For the text-containing cell, return its midpoint in [x, y] coordinate format. 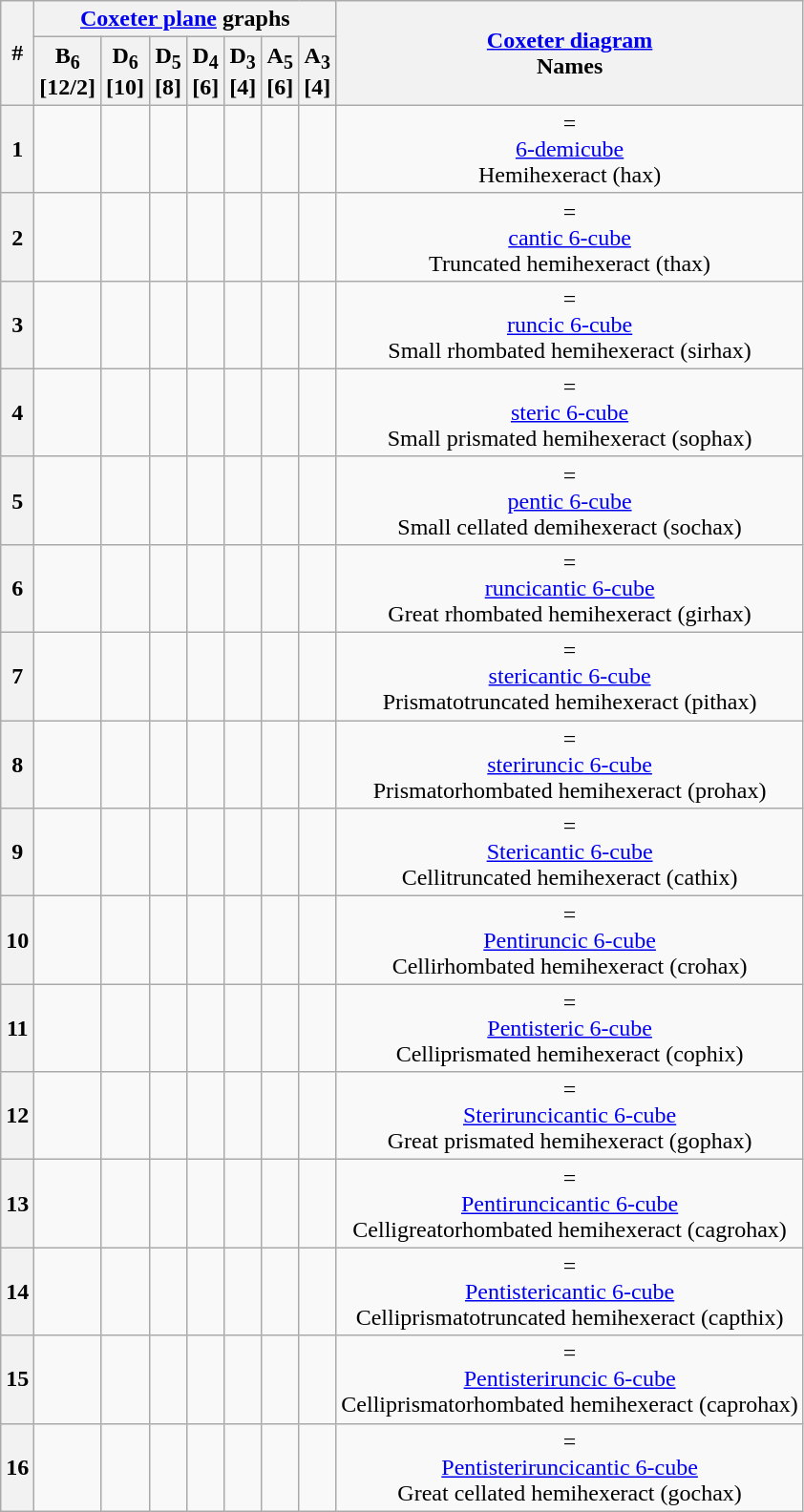
16 [17, 1467]
3 [17, 325]
D6[10] [126, 71]
= runcic 6-cubeSmall rhombated hemihexeract (sirhax) [570, 325]
= 6-demicubeHemihexeract (hax) [570, 149]
A3[4] [317, 71]
= Steriruncicantic 6-cubeGreat prismated hemihexeract (gophax) [570, 1116]
A5[6] [281, 71]
D3[4] [243, 71]
11 [17, 1028]
Coxeter diagramNames [570, 53]
= cantic 6-cubeTruncated hemihexeract (thax) [570, 237]
2 [17, 237]
14 [17, 1291]
= runcicantic 6-cubeGreat rhombated hemihexeract (girhax) [570, 588]
= steric 6-cubeSmall prismated hemihexeract (sophax) [570, 412]
# [17, 53]
= Pentiruncic 6-cubeCellirhombated hemihexeract (crohax) [570, 940]
15 [17, 1379]
= steriruncic 6-cubePrismatorhombated hemihexeract (prohax) [570, 765]
= Pentisteric 6-cubeCelliprismated hemihexeract (cophix) [570, 1028]
5 [17, 500]
8 [17, 765]
7 [17, 677]
= Pentiruncicantic 6-cubeCelligreatorhombated hemihexeract (cagrohax) [570, 1204]
10 [17, 940]
D4[6] [206, 71]
6 [17, 588]
= Pentisteriruncicantic 6-cubeGreat cellated hemihexeract (gochax) [570, 1467]
Coxeter plane graphs [185, 19]
= Pentistericantic 6-cubeCelliprismatotruncated hemihexeract (capthix) [570, 1291]
= pentic 6-cubeSmall cellated demihexeract (sochax) [570, 500]
4 [17, 412]
D5[8] [168, 71]
B6[12/2] [68, 71]
= stericantic 6-cubePrismatotruncated hemihexeract (pithax) [570, 677]
13 [17, 1204]
= Stericantic 6-cubeCellitruncated hemihexeract (cathix) [570, 852]
= Pentisteriruncic 6-cubeCelliprismatorhombated hemihexeract (caprohax) [570, 1379]
9 [17, 852]
1 [17, 149]
12 [17, 1116]
